Output the (x, y) coordinate of the center of the cell containing the given text.  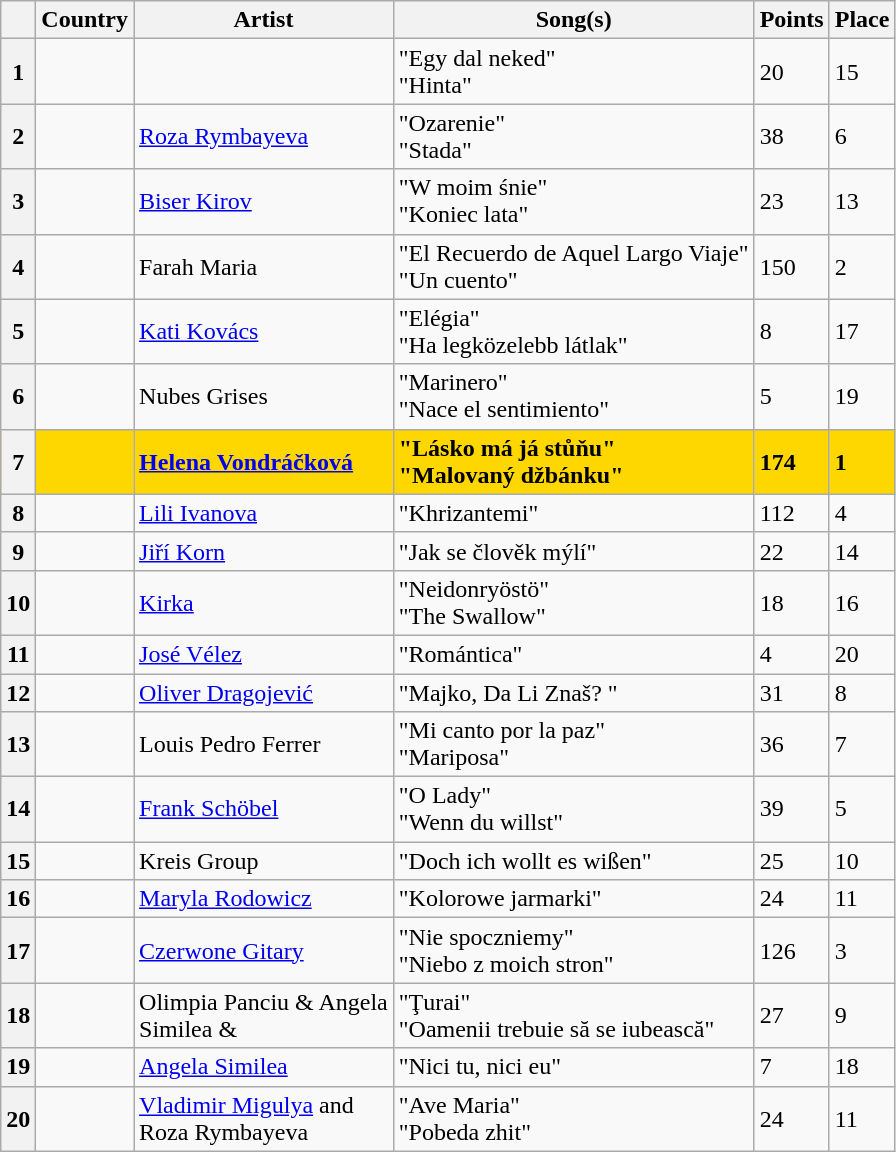
Oliver Dragojević (264, 693)
Points (792, 20)
23 (792, 202)
39 (792, 810)
25 (792, 861)
"Jak se člověk mýlí" (574, 551)
"Egy dal neked""Hinta" (574, 72)
174 (792, 462)
Louis Pedro Ferrer (264, 744)
Lili Ivanova (264, 513)
"Neidonryöstö""The Swallow" (574, 602)
Angela Similea (264, 1067)
"W moim śnie""Koniec lata" (574, 202)
"Kolorowe jarmarki" (574, 899)
Frank Schöbel (264, 810)
"Marinero""Nace el sentimiento" (574, 396)
"El Recuerdo de Aquel Largo Viaje""Un cuento" (574, 266)
Maryla Rodowicz (264, 899)
Artist (264, 20)
José Vélez (264, 654)
"Ozarenie""Stada" (574, 136)
Kreis Group (264, 861)
"Majko, Da Li Znaš? " (574, 693)
Vladimir Migulya andRoza Rymbayeva (264, 1118)
Jiří Korn (264, 551)
27 (792, 1016)
112 (792, 513)
"Ave Maria""Pobeda zhit" (574, 1118)
126 (792, 950)
"O Lady""Wenn du willst" (574, 810)
12 (18, 693)
Nubes Grises (264, 396)
Biser Kirov (264, 202)
150 (792, 266)
Farah Maria (264, 266)
Place (862, 20)
"Nici tu, nici eu" (574, 1067)
36 (792, 744)
31 (792, 693)
"Lásko má já stůňu""Malovaný džbánku" (574, 462)
Kati Kovács (264, 332)
38 (792, 136)
Country (85, 20)
Song(s) (574, 20)
22 (792, 551)
Roza Rymbayeva (264, 136)
Kirka (264, 602)
"Romántica" (574, 654)
"Mi canto por la paz""Mariposa" (574, 744)
"Doch ich wollt es wißen" (574, 861)
"Nie spoczniemy""Niebo z moich stron" (574, 950)
Czerwone Gitary (264, 950)
"Ţurai""Oamenii trebuie să se iubească" (574, 1016)
Helena Vondráčková (264, 462)
"Khrizantemi" (574, 513)
"Elégia""Ha legközelebb látlak" (574, 332)
Olimpia Panciu & AngelaSimilea & (264, 1016)
